Scan for the cell matching the given text and deliver its (X, Y) coordinate at center. 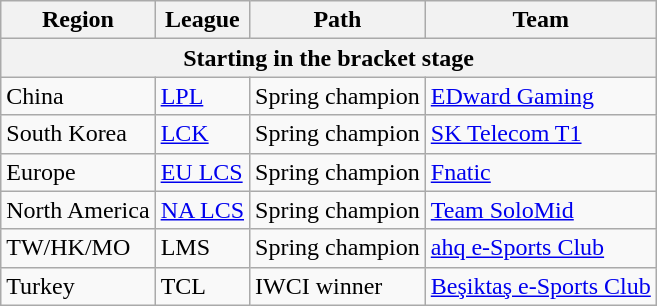
Path (338, 20)
EDward Gaming (540, 96)
Turkey (78, 286)
LMS (202, 248)
Beşiktaş e-Sports Club (540, 286)
IWCI winner (338, 286)
China (78, 96)
Fnatic (540, 172)
SK Telecom T1 (540, 134)
Team SoloMid (540, 210)
League (202, 20)
TW/HK/MO (78, 248)
Europe (78, 172)
EU LCS (202, 172)
South Korea (78, 134)
NA LCS (202, 210)
Starting in the bracket stage (329, 58)
ahq e-Sports Club (540, 248)
LPL (202, 96)
TCL (202, 286)
North America (78, 210)
Region (78, 20)
LCK (202, 134)
Team (540, 20)
